For the text-containing cell, return its midpoint in (x, y) coordinate format. 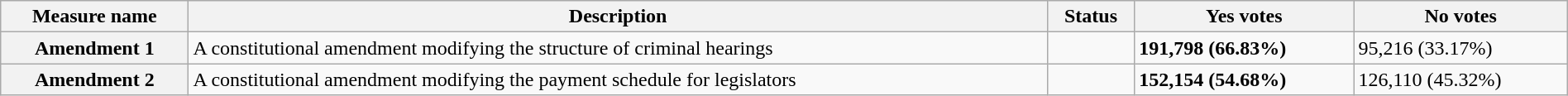
Description (618, 17)
Amendment 1 (94, 48)
Yes votes (1244, 17)
191,798 (66.83%) (1244, 48)
Measure name (94, 17)
Amendment 2 (94, 79)
95,216 (33.17%) (1460, 48)
A constitutional amendment modifying the payment schedule for legislators (618, 79)
152,154 (54.68%) (1244, 79)
126,110 (45.32%) (1460, 79)
Status (1090, 17)
No votes (1460, 17)
A constitutional amendment modifying the structure of criminal hearings (618, 48)
